Determine the [x, y] coordinate at the center of the cell enclosing the given text.  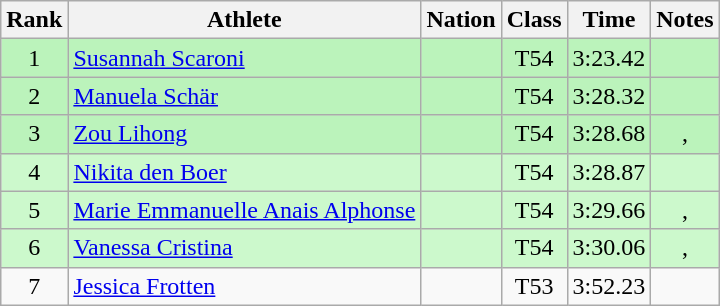
4 [34, 172]
Time [609, 20]
Rank [34, 20]
Nikita den Boer [244, 172]
3:28.32 [609, 96]
1 [34, 58]
3:52.23 [609, 286]
Vanessa Cristina [244, 248]
Nation [461, 20]
Susannah Scaroni [244, 58]
Marie Emmanuelle Anais Alphonse [244, 210]
Jessica Frotten [244, 286]
Manuela Schär [244, 96]
3:23.42 [609, 58]
3:28.87 [609, 172]
2 [34, 96]
Athlete [244, 20]
5 [34, 210]
7 [34, 286]
3:30.06 [609, 248]
Zou Lihong [244, 134]
3:28.68 [609, 134]
Notes [685, 20]
3 [34, 134]
T53 [534, 286]
Class [534, 20]
3:29.66 [609, 210]
6 [34, 248]
